Provide the (X, Y) coordinate of the cell's center where the given text is located.  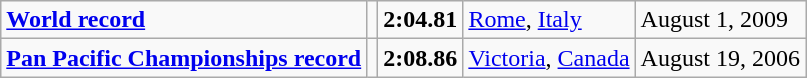
August 19, 2006 (720, 58)
Rome, Italy (549, 20)
Victoria, Canada (549, 58)
Pan Pacific Championships record (184, 58)
August 1, 2009 (720, 20)
World record (184, 20)
2:08.86 (420, 58)
2:04.81 (420, 20)
